Search for the cell housing the specified text and yield its [x, y] center coordinate. 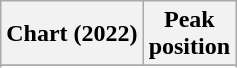
Peakposition [189, 34]
Chart (2022) [72, 34]
